Pinpoint the cell where the given text exists, returning its (X, Y) midpoint coordinate. 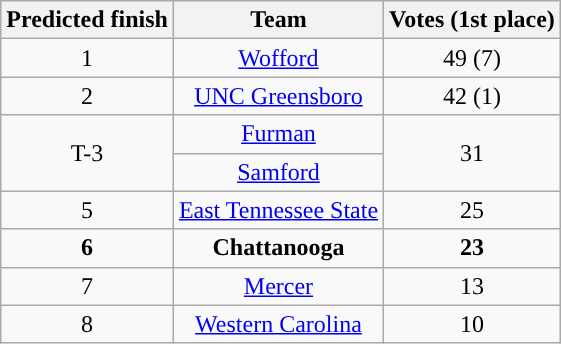
25 (472, 210)
East Tennessee State (278, 210)
Wofford (278, 58)
2 (88, 96)
8 (88, 324)
Western Carolina (278, 324)
Furman (278, 134)
T-3 (88, 153)
UNC Greensboro (278, 96)
Team (278, 20)
7 (88, 286)
13 (472, 286)
10 (472, 324)
49 (7) (472, 58)
6 (88, 248)
1 (88, 58)
Votes (1st place) (472, 20)
Chattanooga (278, 248)
Samford (278, 172)
23 (472, 248)
Predicted finish (88, 20)
42 (1) (472, 96)
5 (88, 210)
Mercer (278, 286)
31 (472, 153)
